Determine the [X, Y] coordinate at the center of the cell enclosing the given text.  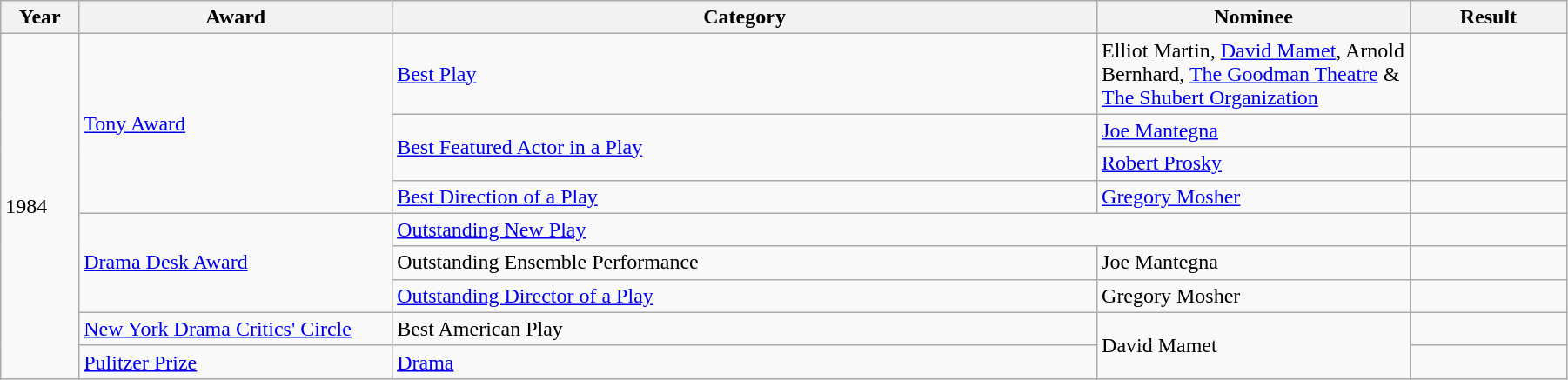
Outstanding Director of a Play [745, 296]
Best Featured Actor in a Play [745, 147]
Outstanding New Play [901, 230]
New York Drama Critics' Circle [236, 329]
Robert Prosky [1254, 163]
Drama Desk Award [236, 263]
David Mamet [1254, 345]
Drama [745, 362]
Year [40, 17]
Tony Award [236, 123]
Elliot Martin, David Mamet, Arnold Bernhard, The Goodman Theatre & The Shubert Organization [1254, 74]
Best American Play [745, 329]
Best Play [745, 74]
Award [236, 17]
Category [745, 17]
Nominee [1254, 17]
Pulitzer Prize [236, 362]
Result [1488, 17]
Outstanding Ensemble Performance [745, 263]
Best Direction of a Play [745, 197]
1984 [40, 207]
